Detect which cell encompasses the target text, then output its [x, y] center coordinate. 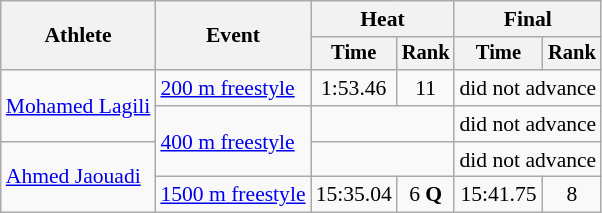
1500 m freestyle [232, 195]
6 Q [426, 195]
Final [528, 19]
15:35.04 [354, 195]
Event [232, 36]
Athlete [78, 36]
200 m freestyle [232, 88]
8 [572, 195]
400 m freestyle [232, 142]
Mohamed Lagili [78, 106]
11 [426, 88]
Heat [383, 19]
Ahmed Jaouadi [78, 178]
15:41.75 [498, 195]
1:53.46 [354, 88]
